Scan for the cell matching the given text and deliver its (x, y) coordinate at center. 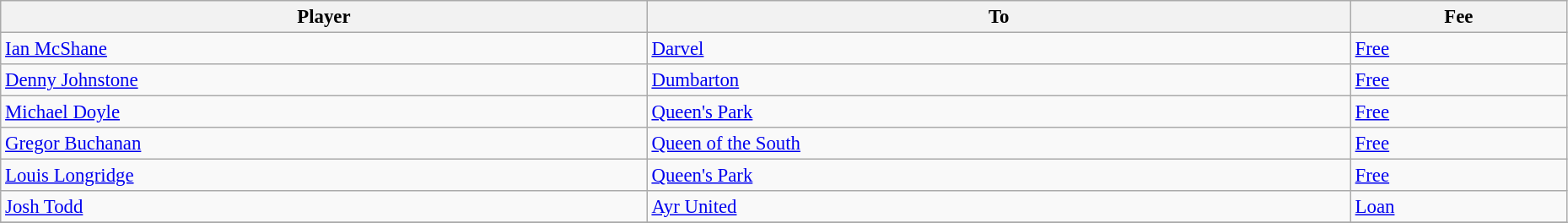
Denny Johnstone (324, 80)
To (999, 17)
Josh Todd (324, 207)
Queen of the South (999, 144)
Darvel (999, 49)
Louis Longridge (324, 176)
Gregor Buchanan (324, 144)
Dumbarton (999, 80)
Player (324, 17)
Ayr United (999, 207)
Michael Doyle (324, 112)
Ian McShane (324, 49)
Fee (1458, 17)
Loan (1458, 207)
